Identify which cell holds the provided text, then report its (x, y) central coordinate. 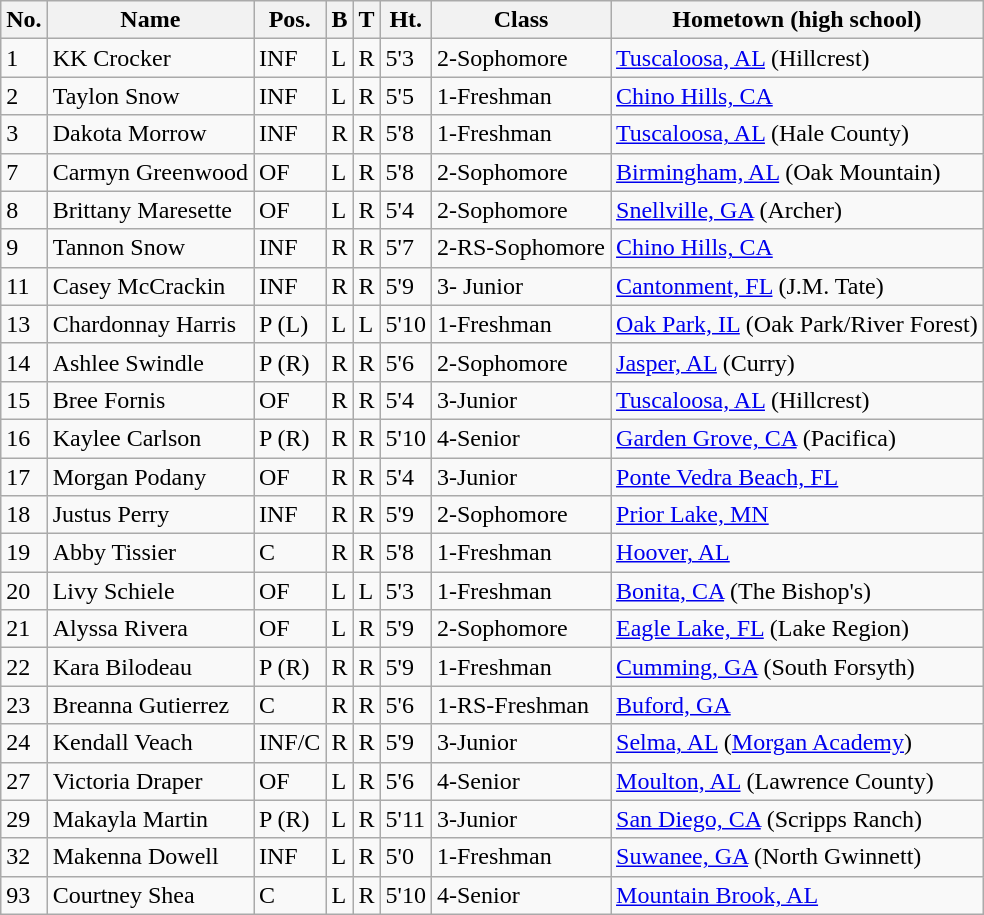
17 (24, 477)
Moulton, AL (Lawrence County) (798, 781)
P (L) (290, 324)
Taylon Snow (150, 96)
29 (24, 819)
Birmingham, AL (Oak Mountain) (798, 172)
Dakota Morrow (150, 134)
T (366, 20)
Makenna Dowell (150, 857)
KK Crocker (150, 58)
Oak Park, IL (Oak Park/River Forest) (798, 324)
Bree Fornis (150, 400)
Chardonnay Harris (150, 324)
Buford, GA (798, 705)
Breanna Gutierrez (150, 705)
22 (24, 667)
Casey McCrackin (150, 286)
5'11 (406, 819)
20 (24, 591)
93 (24, 895)
23 (24, 705)
Mountain Brook, AL (798, 895)
B (340, 20)
24 (24, 743)
Pos. (290, 20)
Makayla Martin (150, 819)
San Diego, CA (Scripps Ranch) (798, 819)
Bonita, CA (The Bishop's) (798, 591)
9 (24, 248)
Carmyn Greenwood (150, 172)
7 (24, 172)
Justus Perry (150, 515)
16 (24, 438)
2 (24, 96)
3 (24, 134)
Jasper, AL (Curry) (798, 362)
Brittany Maresette (150, 210)
32 (24, 857)
Abby Tissier (150, 553)
2-RS-Sophomore (520, 248)
3- Junior (520, 286)
Suwanee, GA (North Gwinnett) (798, 857)
Alyssa Rivera (150, 629)
Livy Schiele (150, 591)
No. (24, 20)
19 (24, 553)
Courtney Shea (150, 895)
Kara Bilodeau (150, 667)
14 (24, 362)
Eagle Lake, FL (Lake Region) (798, 629)
8 (24, 210)
Ht. (406, 20)
Tuscaloosa, AL (Hale County) (798, 134)
Hometown (high school) (798, 20)
Prior Lake, MN (798, 515)
21 (24, 629)
INF/C (290, 743)
Hoover, AL (798, 553)
Morgan Podany (150, 477)
18 (24, 515)
Ponte Vedra Beach, FL (798, 477)
Ashlee Swindle (150, 362)
15 (24, 400)
Name (150, 20)
Garden Grove, CA (Pacifica) (798, 438)
Selma, AL (Morgan Academy) (798, 743)
13 (24, 324)
5'7 (406, 248)
Kaylee Carlson (150, 438)
5'5 (406, 96)
27 (24, 781)
Kendall Veach (150, 743)
Victoria Draper (150, 781)
5'0 (406, 857)
1-RS-Freshman (520, 705)
Cantonment, FL (J.M. Tate) (798, 286)
Class (520, 20)
1 (24, 58)
Snellville, GA (Archer) (798, 210)
Cumming, GA (South Forsyth) (798, 667)
Tannon Snow (150, 248)
11 (24, 286)
